Determine the (x, y) coordinate at the center of the cell enclosing the given text.  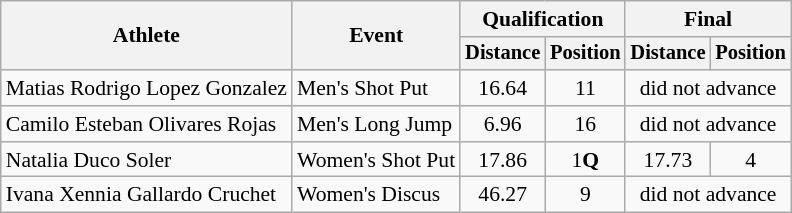
Men's Shot Put (376, 88)
Matias Rodrigo Lopez Gonzalez (146, 88)
6.96 (502, 124)
Women's Shot Put (376, 160)
Camilo Esteban Olivares Rojas (146, 124)
16 (585, 124)
46.27 (502, 195)
Ivana Xennia Gallardo Cruchet (146, 195)
Men's Long Jump (376, 124)
Qualification (542, 19)
Women's Discus (376, 195)
Natalia Duco Soler (146, 160)
4 (750, 160)
9 (585, 195)
17.86 (502, 160)
1Q (585, 160)
11 (585, 88)
16.64 (502, 88)
Final (708, 19)
Athlete (146, 36)
17.73 (668, 160)
Event (376, 36)
